Find where the given text appears and provide that cell's center as [x, y] coordinate. 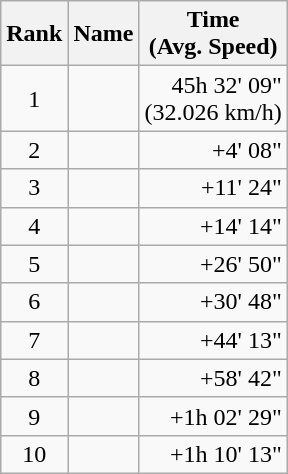
Name [104, 34]
+30' 48" [213, 302]
+1h 10' 13" [213, 454]
7 [34, 340]
4 [34, 226]
5 [34, 264]
Time(Avg. Speed) [213, 34]
3 [34, 188]
+26' 50" [213, 264]
+44' 13" [213, 340]
45h 32' 09"(32.026 km/h) [213, 98]
6 [34, 302]
+1h 02' 29" [213, 416]
8 [34, 378]
+14' 14" [213, 226]
+58' 42" [213, 378]
10 [34, 454]
1 [34, 98]
Rank [34, 34]
2 [34, 150]
+4' 08" [213, 150]
9 [34, 416]
+11' 24" [213, 188]
